Identify which cell holds the provided text, then report its (X, Y) central coordinate. 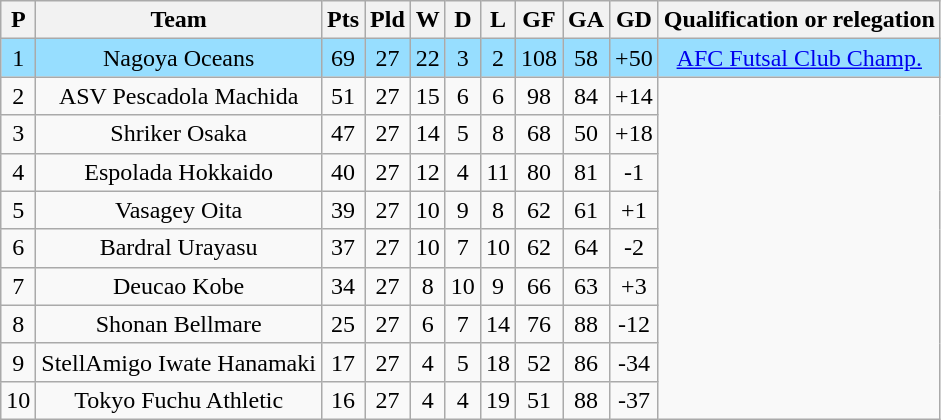
+18 (634, 134)
40 (342, 172)
47 (342, 134)
50 (586, 134)
Pts (342, 20)
Nagoya Oceans (179, 58)
61 (586, 210)
Shriker Osaka (179, 134)
63 (586, 286)
68 (538, 134)
64 (586, 248)
GD (634, 20)
11 (498, 172)
Bardral Urayasu (179, 248)
GA (586, 20)
GF (538, 20)
18 (498, 362)
-1 (634, 172)
17 (342, 362)
-34 (634, 362)
Pld (388, 20)
34 (342, 286)
-12 (634, 324)
+1 (634, 210)
-2 (634, 248)
Deucao Kobe (179, 286)
76 (538, 324)
69 (342, 58)
L (498, 20)
+14 (634, 96)
86 (586, 362)
16 (342, 400)
ASV Pescadola Machida (179, 96)
1 (18, 58)
StellAmigo Iwate Hanamaki (179, 362)
22 (428, 58)
81 (586, 172)
Espolada Hokkaido (179, 172)
12 (428, 172)
84 (586, 96)
52 (538, 362)
+3 (634, 286)
Vasagey Oita (179, 210)
15 (428, 96)
+50 (634, 58)
Shonan Bellmare (179, 324)
-37 (634, 400)
66 (538, 286)
Tokyo Fuchu Athletic (179, 400)
P (18, 20)
19 (498, 400)
80 (538, 172)
D (462, 20)
W (428, 20)
98 (538, 96)
37 (342, 248)
25 (342, 324)
39 (342, 210)
58 (586, 58)
AFC Futsal Club Champ. (799, 58)
108 (538, 58)
Team (179, 20)
Qualification or relegation (799, 20)
